Provide the [x, y] coordinate of the cell's center where the given text is located.  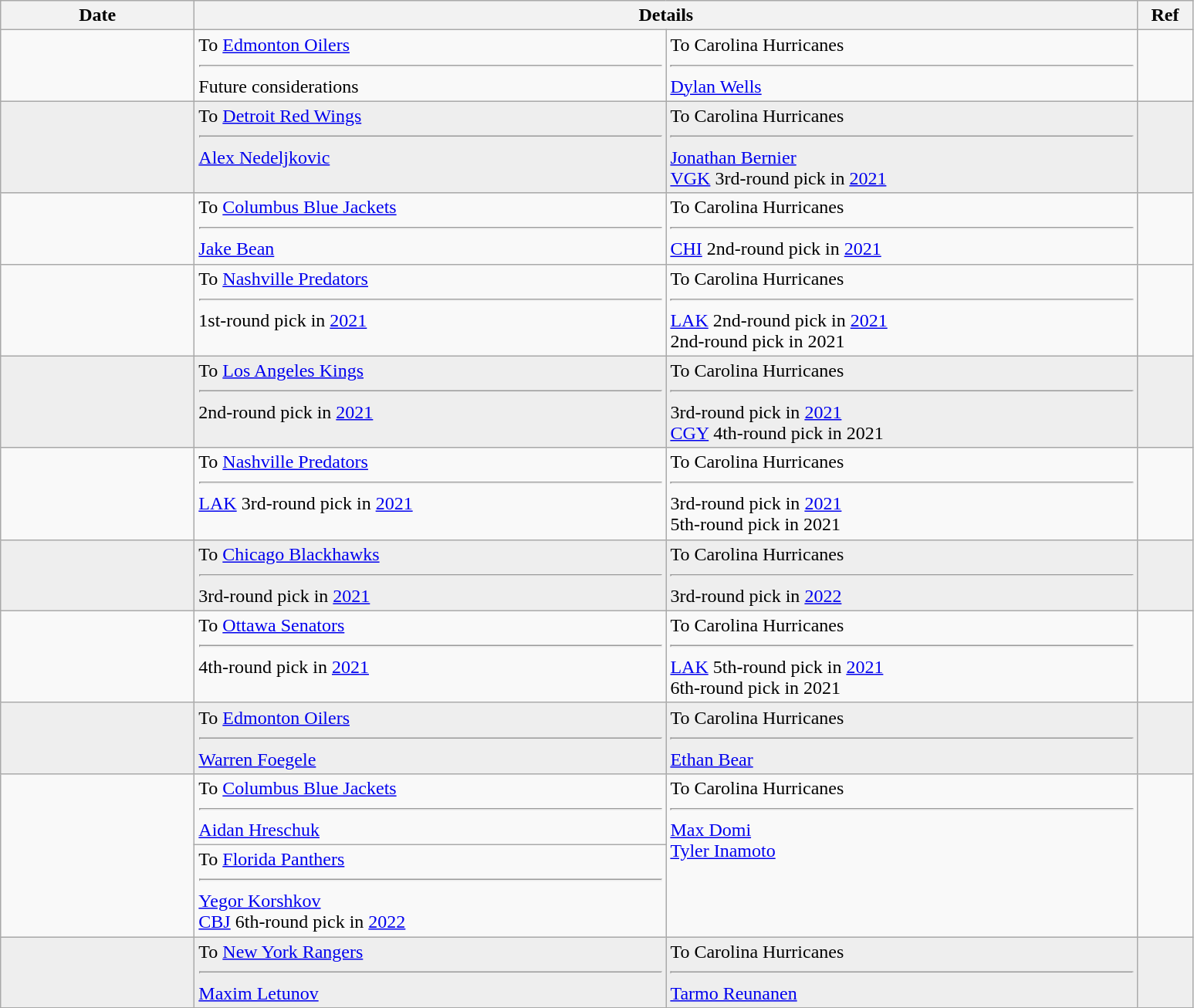
Ref [1165, 15]
To Los Angeles Kings2nd-round pick in 2021 [431, 401]
To Carolina HurricanesTarmo Reunanen [901, 972]
To Carolina HurricanesLAK 5th-round pick in 20216th-round pick in 2021 [901, 656]
To Nashville Predators1st-round pick in 2021 [431, 310]
To Carolina Hurricanes3rd-round pick in 20215th-round pick in 2021 [901, 494]
To Ottawa Senators4th-round pick in 2021 [431, 656]
To Carolina Hurricanes3rd-round pick in 2021CGY 4th-round pick in 2021 [901, 401]
To Detroit Red WingsAlex Nedeljkovic [431, 147]
To Carolina HurricanesLAK 2nd-round pick in 20212nd-round pick in 2021 [901, 310]
To Carolina Hurricanes3rd-round pick in 2022 [901, 575]
To Columbus Blue JacketsAidan Hreschuk [431, 809]
To Chicago Blackhawks3rd-round pick in 2021 [431, 575]
To Florida PanthersYegor KorshkovCBJ 6th-round pick in 2022 [431, 891]
To New York RangersMaxim Letunov [431, 972]
To Carolina HurricanesDylan Wells [901, 66]
Details [666, 15]
To Edmonton OilersFuture considerations [431, 66]
To Carolina HurricanesJonathan BernierVGK 3rd-round pick in 2021 [901, 147]
To Carolina HurricanesEthan Bear [901, 738]
To Carolina HurricanesCHI 2nd-round pick in 2021 [901, 228]
To Nashville PredatorsLAK 3rd-round pick in 2021 [431, 494]
Date [97, 15]
To Edmonton OilersWarren Foegele [431, 738]
To Columbus Blue JacketsJake Bean [431, 228]
To Carolina HurricanesMax DomiTyler Inamoto [901, 855]
